Find where the given text appears and provide that cell's center as [X, Y] coordinate. 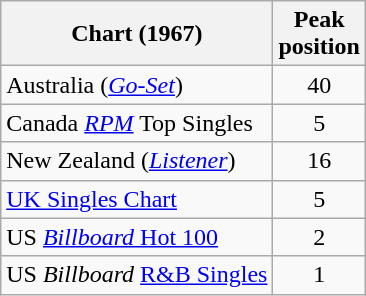
40 [319, 85]
2 [319, 237]
New Zealand (Listener) [137, 161]
UK Singles Chart [137, 199]
US Billboard R&B Singles [137, 275]
Australia (Go-Set) [137, 85]
Peakposition [319, 34]
16 [319, 161]
Chart (1967) [137, 34]
1 [319, 275]
US Billboard Hot 100 [137, 237]
Canada RPM Top Singles [137, 123]
